For the text-containing cell, return its midpoint in (X, Y) coordinate format. 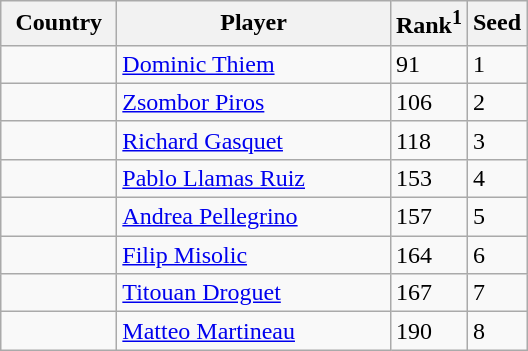
1 (496, 64)
91 (428, 64)
6 (496, 255)
Richard Gasquet (254, 140)
5 (496, 217)
Dominic Thiem (254, 64)
Rank1 (428, 24)
Player (254, 24)
7 (496, 293)
Country (59, 24)
Titouan Droguet (254, 293)
Andrea Pellegrino (254, 217)
8 (496, 331)
2 (496, 102)
118 (428, 140)
4 (496, 178)
Matteo Martineau (254, 331)
164 (428, 255)
106 (428, 102)
153 (428, 178)
167 (428, 293)
157 (428, 217)
190 (428, 331)
Zsombor Piros (254, 102)
Seed (496, 24)
Filip Misolic (254, 255)
3 (496, 140)
Pablo Llamas Ruiz (254, 178)
